Identify which cell holds the provided text, then report its [x, y] central coordinate. 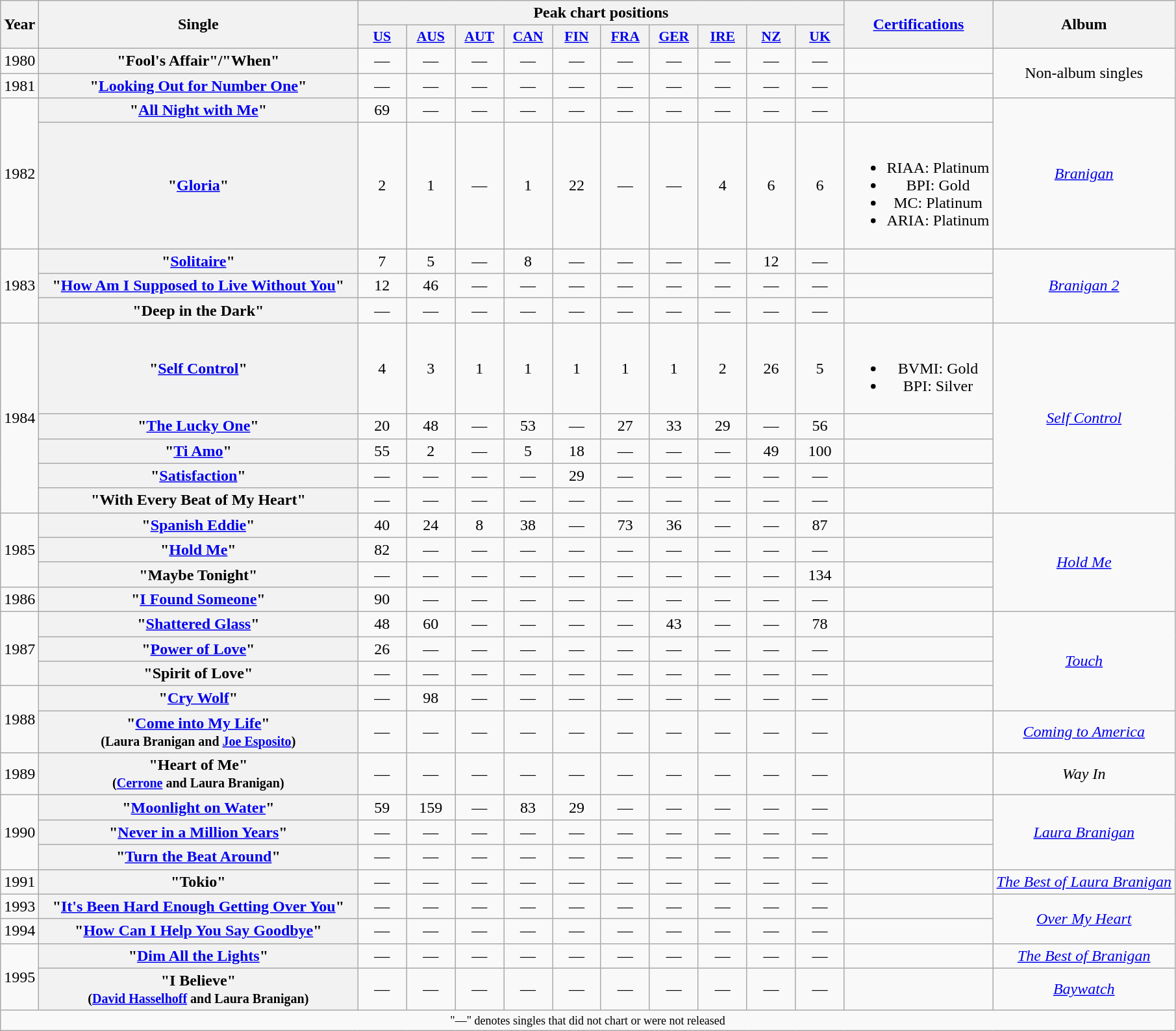
46 [431, 286]
100 [819, 451]
1986 [19, 599]
159 [431, 808]
"Never in a Million Years" [199, 832]
43 [674, 624]
"Deep in the Dark" [199, 311]
1991 [19, 882]
90 [382, 599]
BVMI: GoldBPI: Silver [918, 368]
CAN [529, 37]
24 [431, 525]
Way In [1084, 774]
Non-album singles [1084, 73]
Touch [1084, 661]
RIAA: PlatinumBPI: GoldMC: PlatinumARIA: Platinum [918, 186]
"How Am I Supposed to Live Without You" [199, 286]
18 [577, 451]
"Solitaire" [199, 261]
53 [529, 426]
"Fool's Affair"/"When" [199, 60]
Self Control [1084, 418]
98 [431, 698]
1980 [19, 60]
"Heart of Me"(Cerrone and Laura Branigan) [199, 774]
1987 [19, 648]
59 [382, 808]
"Dim All the Lights" [199, 956]
"Moonlight on Water" [199, 808]
UK [819, 37]
1985 [19, 550]
"I Believe"(David Hasselhoff and Laura Branigan) [199, 989]
87 [819, 525]
Coming to America [1084, 732]
83 [529, 808]
1981 [19, 85]
Over My Heart [1084, 919]
Album [1084, 25]
3 [431, 368]
27 [625, 426]
"Maybe Tonight" [199, 574]
Certifications [918, 25]
1983 [19, 286]
40 [382, 525]
AUT [479, 37]
US [382, 37]
20 [382, 426]
82 [382, 550]
"Looking Out for Number One" [199, 85]
"Shattered Glass" [199, 624]
The Best of Branigan [1084, 956]
"Ti Amo" [199, 451]
"I Found Someone" [199, 599]
1990 [19, 832]
FIN [577, 37]
GER [674, 37]
NZ [771, 37]
AUS [431, 37]
7 [382, 261]
36 [674, 525]
1993 [19, 906]
1988 [19, 720]
"Tokio" [199, 882]
73 [625, 525]
60 [431, 624]
Baywatch [1084, 989]
134 [819, 574]
"Turn the Beat Around" [199, 857]
69 [382, 110]
38 [529, 525]
Year [19, 25]
FRA [625, 37]
"How Can I Help You Say Goodbye" [199, 931]
22 [577, 186]
Hold Me [1084, 562]
1982 [19, 173]
The Best of Laura Branigan [1084, 882]
"Come into My Life"(Laura Branigan and Joe Esposito) [199, 732]
49 [771, 451]
"Hold Me" [199, 550]
"Gloria" [199, 186]
"It's Been Hard Enough Getting Over You" [199, 906]
Branigan 2 [1084, 286]
"Cry Wolf" [199, 698]
Single [199, 25]
1989 [19, 774]
IRE [722, 37]
"With Every Beat of My Heart" [199, 500]
"All Night with Me" [199, 110]
1994 [19, 931]
55 [382, 451]
1995 [19, 977]
56 [819, 426]
"Power of Love" [199, 649]
Laura Branigan [1084, 832]
"The Lucky One" [199, 426]
"Spanish Eddie" [199, 525]
33 [674, 426]
"Satisfaction" [199, 476]
Branigan [1084, 173]
"Spirit of Love" [199, 674]
1984 [19, 418]
Peak chart positions [601, 13]
"—" denotes singles that did not chart or were not released [588, 1020]
"Self Control" [199, 368]
78 [819, 624]
